Capture the cell that displays the provided text and extract its [x, y] central coordinate. 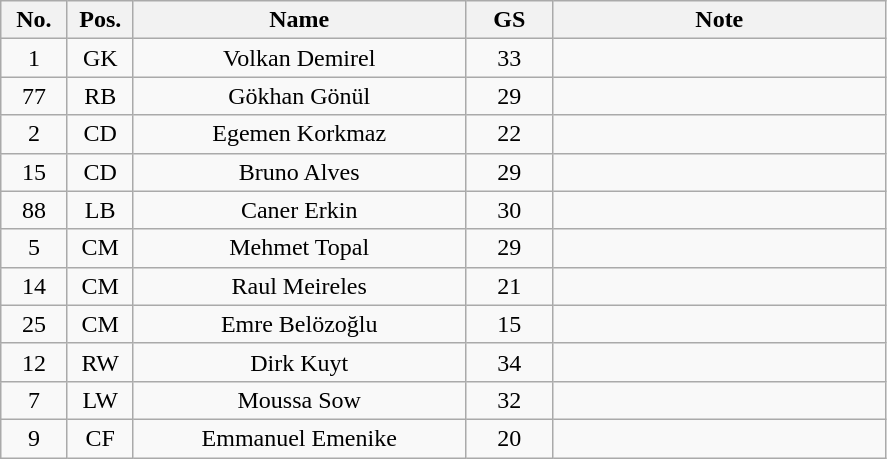
9 [34, 438]
25 [34, 324]
Gökhan Gönül [299, 96]
Note [719, 20]
88 [34, 210]
2 [34, 134]
Bruno Alves [299, 172]
20 [509, 438]
RB [100, 96]
Name [299, 20]
14 [34, 286]
Egemen Korkmaz [299, 134]
Emmanuel Emenike [299, 438]
7 [34, 400]
No. [34, 20]
GS [509, 20]
33 [509, 58]
Moussa Sow [299, 400]
Raul Meireles [299, 286]
GK [100, 58]
Mehmet Topal [299, 248]
32 [509, 400]
12 [34, 362]
Dirk Kuyt [299, 362]
21 [509, 286]
22 [509, 134]
RW [100, 362]
5 [34, 248]
LB [100, 210]
1 [34, 58]
77 [34, 96]
CF [100, 438]
LW [100, 400]
30 [509, 210]
Caner Erkin [299, 210]
Volkan Demirel [299, 58]
34 [509, 362]
Pos. [100, 20]
Emre Belözoğlu [299, 324]
